Output the (X, Y) coordinate of the center of the cell containing the given text.  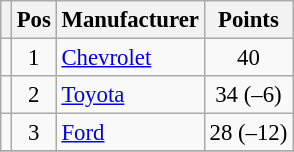
Pos (34, 20)
1 (34, 58)
34 (–6) (248, 95)
Ford (130, 133)
Toyota (130, 95)
Chevrolet (130, 58)
40 (248, 58)
Manufacturer (130, 20)
28 (–12) (248, 133)
Points (248, 20)
2 (34, 95)
3 (34, 133)
